For the text-containing cell, return its midpoint in [X, Y] coordinate format. 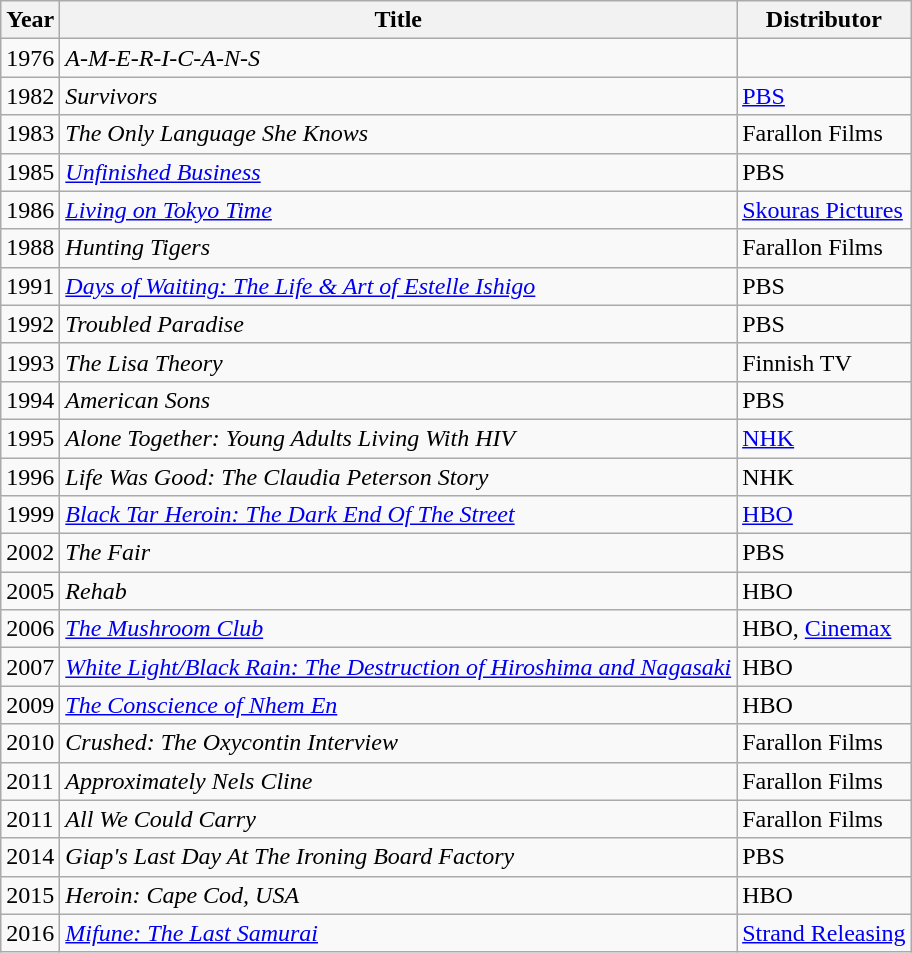
1983 [30, 134]
HBO, Cinemax [824, 629]
White Light/Black Rain: The Destruction of Hiroshima and Nagasaki [398, 667]
Days of Waiting: The Life & Art of Estelle Ishigo [398, 286]
American Sons [398, 400]
2014 [30, 857]
1991 [30, 286]
1992 [30, 324]
Year [30, 20]
2009 [30, 705]
Black Tar Heroin: The Dark End Of The Street [398, 515]
Distributor [824, 20]
2016 [30, 933]
Mifune: The Last Samurai [398, 933]
Unfinished Business [398, 172]
1996 [30, 477]
The Only Language She Knows [398, 134]
2002 [30, 553]
2007 [30, 667]
Finnish TV [824, 362]
Survivors [398, 96]
1993 [30, 362]
2006 [30, 629]
The Lisa Theory [398, 362]
2010 [30, 743]
1999 [30, 515]
Crushed: The Oxycontin Interview [398, 743]
Skouras Pictures [824, 210]
1985 [30, 172]
1988 [30, 248]
The Fair [398, 553]
The Conscience of Nhem En [398, 705]
2005 [30, 591]
Living on Tokyo Time [398, 210]
Heroin: Cape Cod, USA [398, 895]
The Mushroom Club [398, 629]
Strand Releasing [824, 933]
All We Could Carry [398, 819]
1995 [30, 438]
1976 [30, 58]
Life Was Good: The Claudia Peterson Story [398, 477]
1982 [30, 96]
A-M-E-R-I-C-A-N-S [398, 58]
Giap's Last Day At The Ironing Board Factory [398, 857]
2015 [30, 895]
Approximately Nels Cline [398, 781]
Troubled Paradise [398, 324]
Title [398, 20]
1994 [30, 400]
Rehab [398, 591]
Hunting Tigers [398, 248]
Alone Together: Young Adults Living With HIV [398, 438]
1986 [30, 210]
